Output the (X, Y) coordinate of the center of the cell containing the given text.  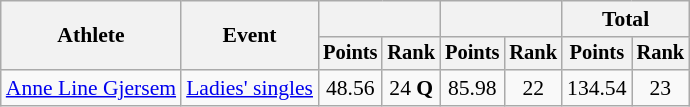
23 (661, 88)
134.54 (596, 88)
Total (626, 19)
24 Q (411, 88)
85.98 (472, 88)
Athlete (91, 36)
48.56 (350, 88)
Anne Line Gjersem (91, 88)
Event (250, 36)
22 (533, 88)
Ladies' singles (250, 88)
